Pinpoint the cell where the given text exists, returning its [x, y] midpoint coordinate. 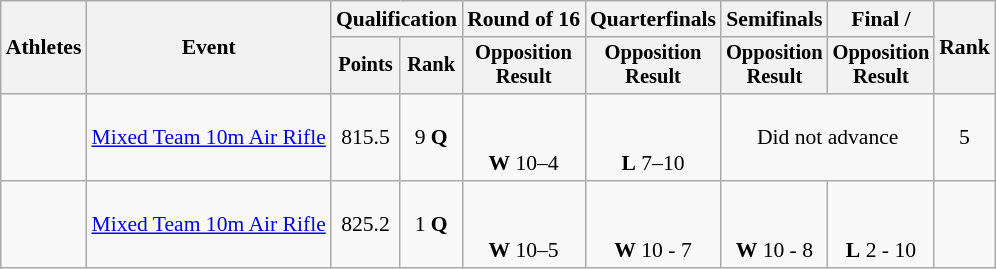
W 10–5 [524, 224]
Qualification [396, 19]
Points [366, 66]
W 10–4 [524, 138]
815.5 [366, 138]
9 Q [431, 138]
L 2 - 10 [882, 224]
Athletes [44, 48]
825.2 [366, 224]
W 10 - 8 [774, 224]
Did not advance [828, 138]
Event [208, 48]
W 10 - 7 [653, 224]
L 7–10 [653, 138]
5 [964, 138]
Semifinals [774, 19]
Quarterfinals [653, 19]
1 Q [431, 224]
Final / [882, 19]
Round of 16 [524, 19]
